Extract the (x, y) coordinate from the center of the cell holding the provided text.  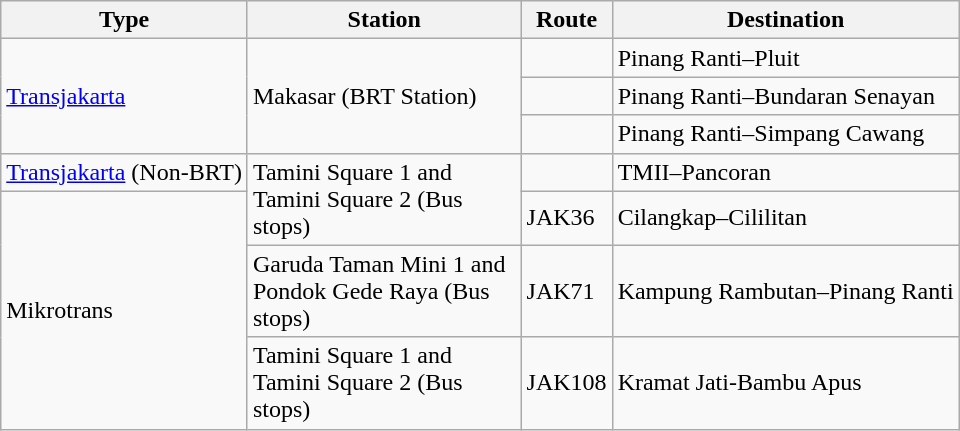
Pinang Ranti–Bundaran Senayan (786, 96)
Cilangkap–Cililitan (786, 218)
JAK108 (566, 383)
Mikrotrans (124, 310)
JAK71 (566, 291)
Destination (786, 20)
Type (124, 20)
Kampung Rambutan–Pinang Ranti (786, 291)
Station (384, 20)
Transjakarta (Non-BRT) (124, 172)
Makasar (BRT Station) (384, 96)
Pinang Ranti–Pluit (786, 58)
Transjakarta (124, 96)
Route (566, 20)
Pinang Ranti–Simpang Cawang (786, 134)
Garuda Taman Mini 1 and Pondok Gede Raya (Bus stops) (384, 291)
Kramat Jati-Bambu Apus (786, 383)
TMII–Pancoran (786, 172)
JAK36 (566, 218)
